Extract the [x, y] coordinate from the center of the cell holding the provided text.  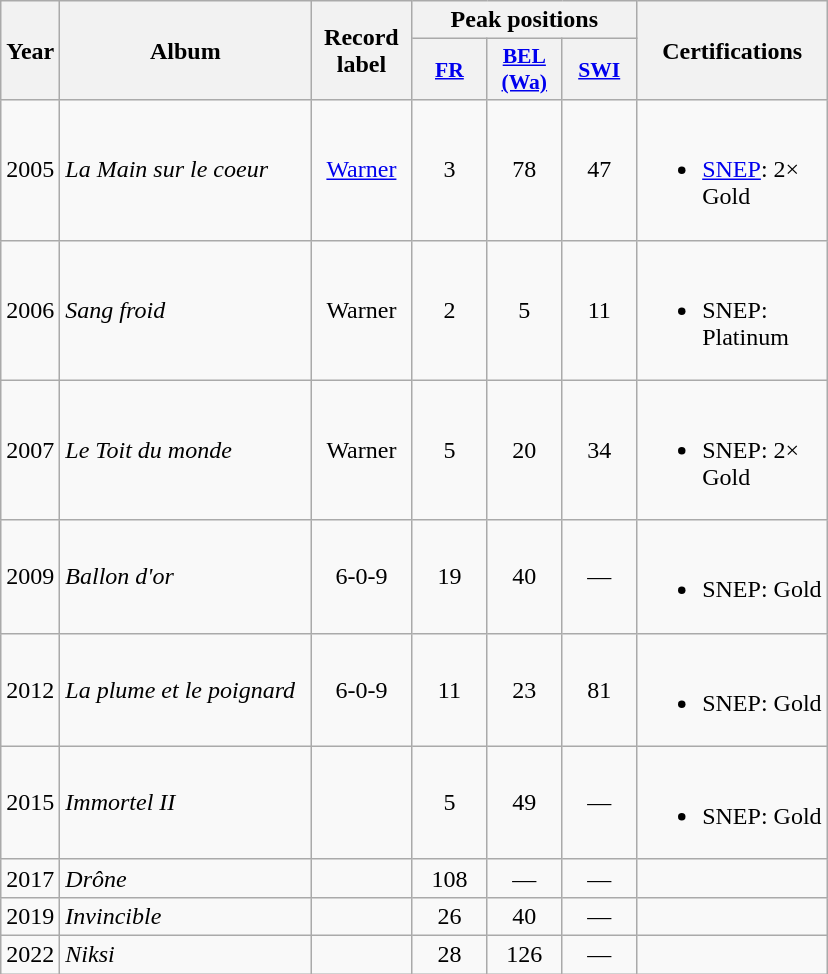
49 [524, 802]
2005 [30, 170]
19 [450, 576]
Sang froid [186, 310]
2007 [30, 450]
Year [30, 50]
2006 [30, 310]
Immortel II [186, 802]
23 [524, 690]
2012 [30, 690]
Record label [362, 50]
2 [450, 310]
2015 [30, 802]
78 [524, 170]
SNEP: Platinum [732, 310]
Drône [186, 878]
26 [450, 916]
3 [450, 170]
47 [600, 170]
Ballon d'or [186, 576]
Invincible [186, 916]
La Main sur le coeur [186, 170]
Le Toit du monde [186, 450]
2009 [30, 576]
Certifications [732, 50]
Peak positions [524, 20]
81 [600, 690]
108 [450, 878]
28 [450, 954]
Album [186, 50]
SWI [600, 70]
2017 [30, 878]
2022 [30, 954]
20 [524, 450]
126 [524, 954]
Niksi [186, 954]
FR [450, 70]
La plume et le poignard [186, 690]
BEL(Wa) [524, 70]
2019 [30, 916]
34 [600, 450]
